From the cell containing the given text, extract its center point as (X, Y) coordinate. 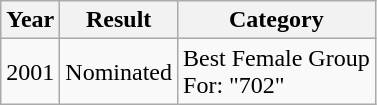
Nominated (119, 72)
2001 (30, 72)
Result (119, 20)
Category (277, 20)
Year (30, 20)
Best Female Group For: "702" (277, 72)
